Pinpoint the cell where the given text exists, returning its [X, Y] midpoint coordinate. 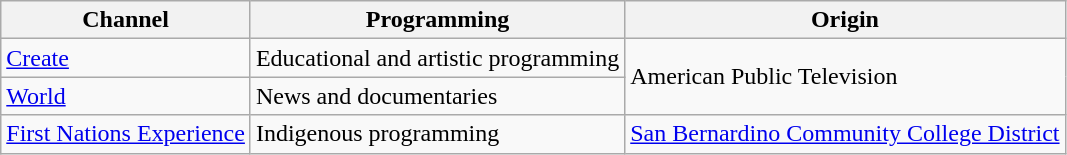
San Bernardino Community College District [845, 134]
Origin [845, 20]
Create [126, 58]
First Nations Experience [126, 134]
World [126, 96]
Educational and artistic programming [437, 58]
News and documentaries [437, 96]
Indigenous programming [437, 134]
American Public Television [845, 77]
Channel [126, 20]
Programming [437, 20]
